Detect which cell encompasses the target text, then output its (X, Y) center coordinate. 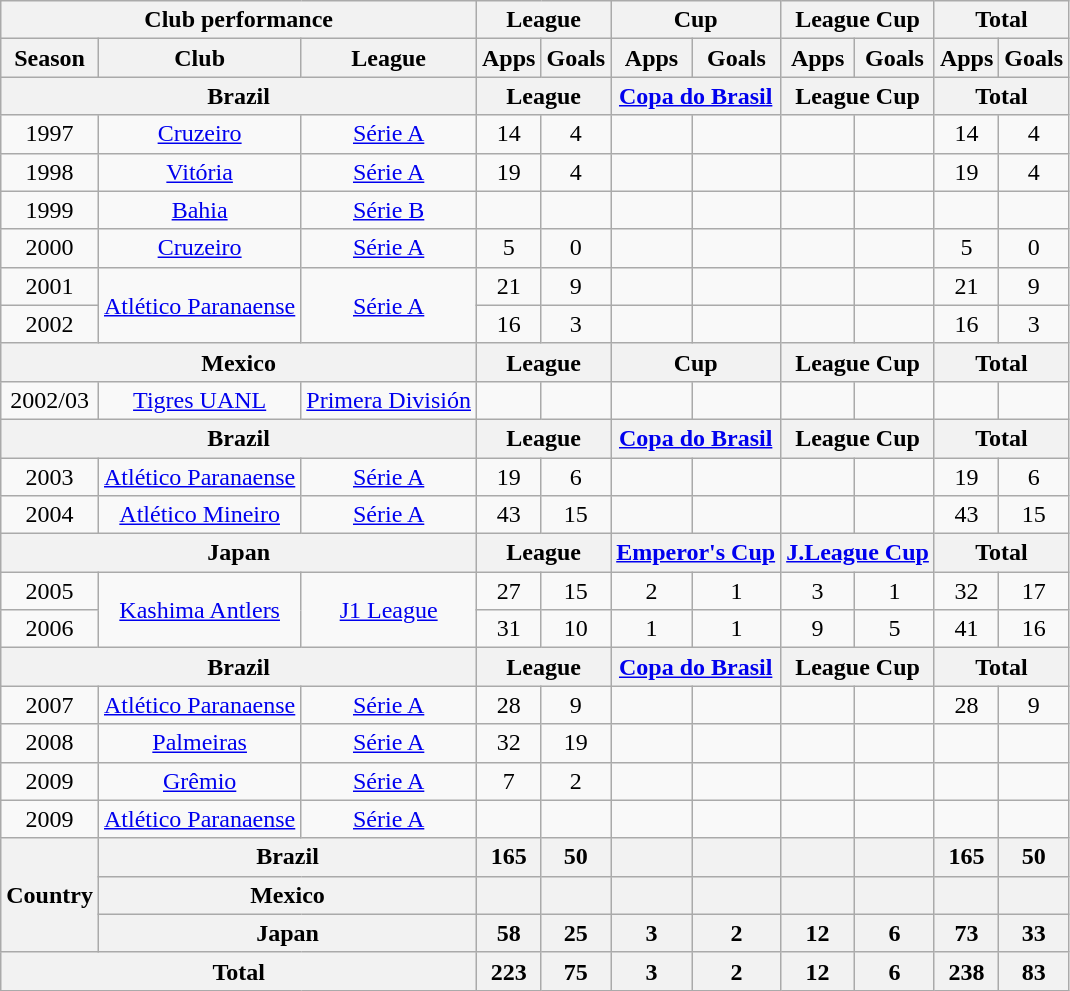
Emperor's Cup (696, 553)
25 (576, 933)
1999 (50, 210)
1998 (50, 172)
31 (509, 629)
75 (576, 971)
2007 (50, 705)
2002/03 (50, 400)
7 (509, 781)
83 (1034, 971)
Tigres UANL (199, 400)
Country (50, 895)
2005 (50, 591)
Série B (389, 210)
73 (966, 933)
27 (509, 591)
Vitória (199, 172)
Club performance (239, 20)
2003 (50, 477)
Palmeiras (199, 743)
1997 (50, 134)
223 (509, 971)
Kashima Antlers (199, 610)
Season (50, 58)
2001 (50, 286)
238 (966, 971)
17 (1034, 591)
58 (509, 933)
Primera División (389, 400)
2000 (50, 248)
Grêmio (199, 781)
Club (199, 58)
Bahia (199, 210)
2008 (50, 743)
2002 (50, 324)
33 (1034, 933)
2006 (50, 629)
10 (576, 629)
41 (966, 629)
Atlético Mineiro (199, 515)
2004 (50, 515)
J1 League (389, 610)
J.League Cup (858, 553)
